Locate the cell with the specified text and output its [x, y] center coordinate. 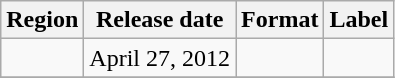
April 27, 2012 [160, 58]
Region [42, 20]
Release date [160, 20]
Format [280, 20]
Label [359, 20]
